Search for the cell housing the specified text and yield its [x, y] center coordinate. 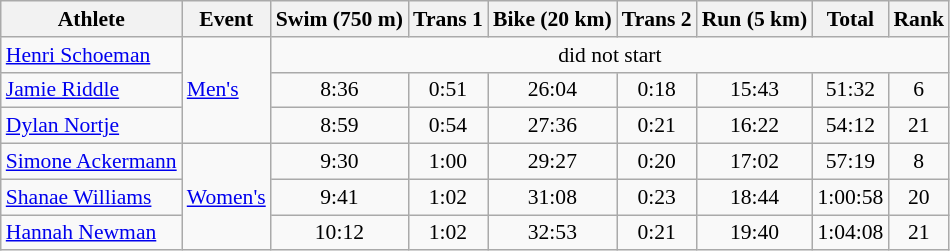
Trans 1 [448, 19]
did not start [610, 55]
0:20 [657, 162]
1:00:58 [850, 197]
29:27 [552, 162]
54:12 [850, 126]
1:04:08 [850, 233]
31:08 [552, 197]
Dylan Nortje [92, 126]
Women's [226, 198]
Men's [226, 90]
0:51 [448, 90]
Henri Schoeman [92, 55]
8:59 [340, 126]
Total [850, 19]
Simone Ackermann [92, 162]
0:54 [448, 126]
1:00 [448, 162]
32:53 [552, 233]
0:23 [657, 197]
6 [918, 90]
9:41 [340, 197]
16:22 [755, 126]
18:44 [755, 197]
8 [918, 162]
8:36 [340, 90]
10:12 [340, 233]
17:02 [755, 162]
19:40 [755, 233]
Rank [918, 19]
Run (5 km) [755, 19]
0:18 [657, 90]
15:43 [755, 90]
26:04 [552, 90]
51:32 [850, 90]
27:36 [552, 126]
9:30 [340, 162]
20 [918, 197]
Hannah Newman [92, 233]
Athlete [92, 19]
Shanae Williams [92, 197]
Bike (20 km) [552, 19]
Trans 2 [657, 19]
Event [226, 19]
Swim (750 m) [340, 19]
57:19 [850, 162]
Jamie Riddle [92, 90]
